Identify which cell holds the provided text, then report its (x, y) central coordinate. 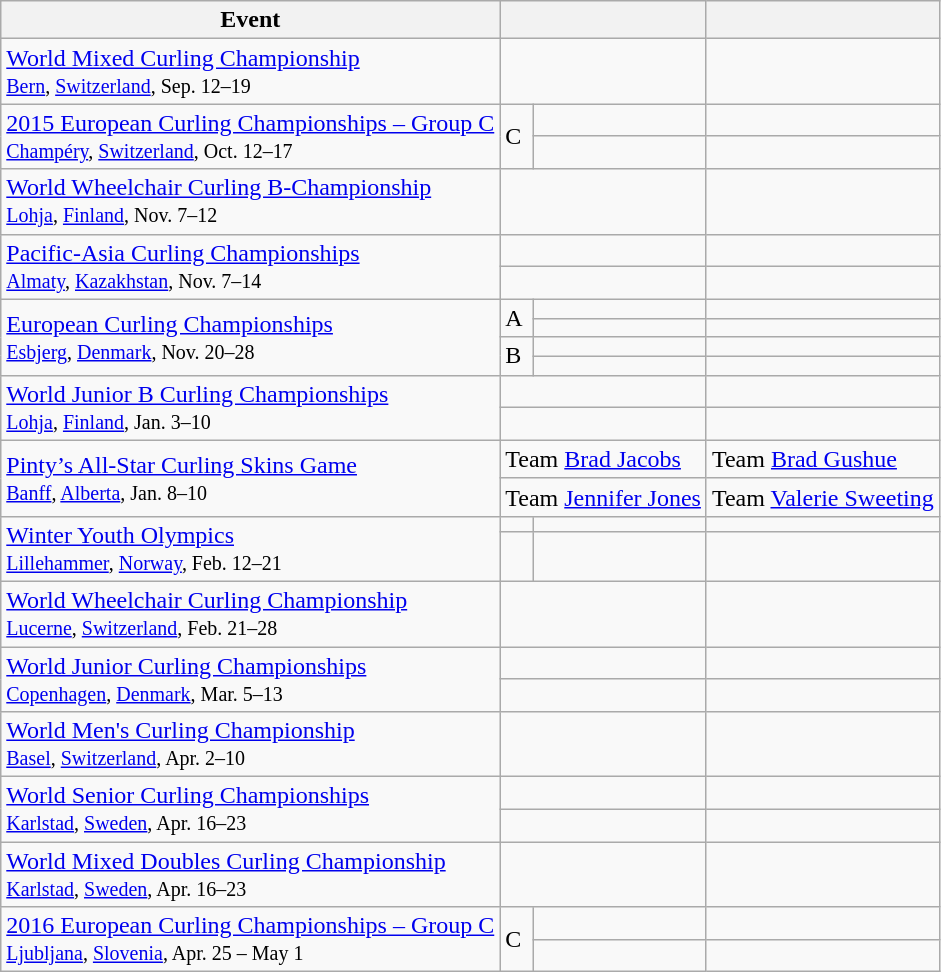
Team Brad Jacobs (604, 459)
World Wheelchair Curling Championship Lucerne, Switzerland, Feb. 21–28 (250, 614)
World Junior B Curling Championships Lohja, Finland, Jan. 3–10 (250, 408)
World Junior Curling Championships Copenhagen, Denmark, Mar. 5–13 (250, 678)
World Mixed Curling Championship Bern, Switzerland, Sep. 12–19 (250, 72)
Pinty’s All-Star Curling Skins Game Banff, Alberta, Jan. 8–10 (250, 478)
World Senior Curling Championships Karlstad, Sweden, Apr. 16–23 (250, 810)
Winter Youth Olympics Lillehammer, Norway, Feb. 12–21 (250, 548)
Team Valerie Sweeting (822, 497)
A (517, 318)
Event (250, 20)
Team Brad Gushue (822, 459)
European Curling Championships Esbjerg, Denmark, Nov. 20–28 (250, 337)
World Wheelchair Curling B-Championship Lohja, Finland, Nov. 7–12 (250, 202)
2016 European Curling Championships – Group C Ljubljana, Slovenia, Apr. 25 – May 1 (250, 940)
Pacific-Asia Curling Championships Almaty, Kazakhstan, Nov. 7–14 (250, 266)
Team Jennifer Jones (604, 497)
2015 European Curling Championships – Group C Champéry, Switzerland, Oct. 12–17 (250, 136)
World Mixed Doubles Curling Championship Karlstad, Sweden, Apr. 16–23 (250, 874)
B (517, 356)
World Men's Curling Championship Basel, Switzerland, Apr. 2–10 (250, 744)
